Return (x, y) of the center of cell containing provided text 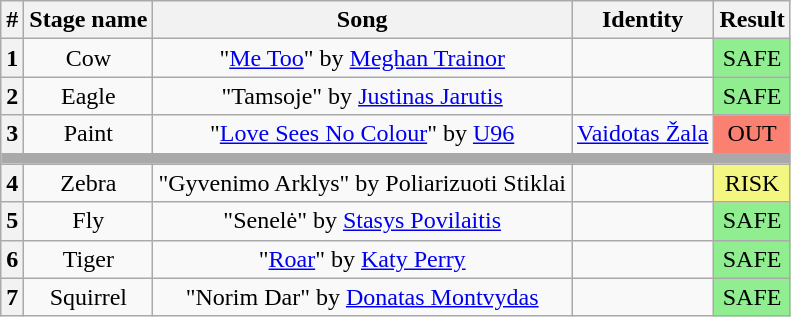
Fly (88, 221)
Tiger (88, 259)
Identity (643, 20)
Eagle (88, 96)
Vaidotas Žala (643, 134)
"Senelė" by Stasys Povilaitis (362, 221)
Zebra (88, 183)
"Norim Dar" by Donatas Montvydas (362, 297)
Squirrel (88, 297)
5 (12, 221)
"Roar" by Katy Perry (362, 259)
6 (12, 259)
3 (12, 134)
"Tamsoje" by Justinas Jarutis (362, 96)
2 (12, 96)
RISK (752, 183)
"Gyvenimo Arklys" by Poliarizuoti Stiklai (362, 183)
Paint (88, 134)
Cow (88, 58)
# (12, 20)
7 (12, 297)
"Me Too" by Meghan Trainor (362, 58)
Song (362, 20)
Result (752, 20)
OUT (752, 134)
Stage name (88, 20)
1 (12, 58)
"Love Sees No Colour" by U96 (362, 134)
4 (12, 183)
